Find where the given text appears and provide that cell's center as [X, Y] coordinate. 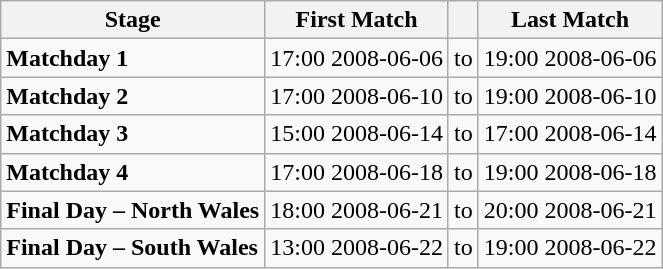
18:00 2008-06-21 [357, 210]
19:00 2008-06-22 [570, 248]
15:00 2008-06-14 [357, 134]
Matchday 4 [133, 172]
17:00 2008-06-10 [357, 96]
Final Day – South Wales [133, 248]
First Match [357, 20]
Last Match [570, 20]
17:00 2008-06-14 [570, 134]
Final Day – North Wales [133, 210]
17:00 2008-06-18 [357, 172]
Matchday 1 [133, 58]
13:00 2008-06-22 [357, 248]
19:00 2008-06-18 [570, 172]
19:00 2008-06-10 [570, 96]
19:00 2008-06-06 [570, 58]
Matchday 3 [133, 134]
20:00 2008-06-21 [570, 210]
Matchday 2 [133, 96]
17:00 2008-06-06 [357, 58]
Stage [133, 20]
